Return the [X, Y] coordinate for the center point of the cell that contains the specified text.  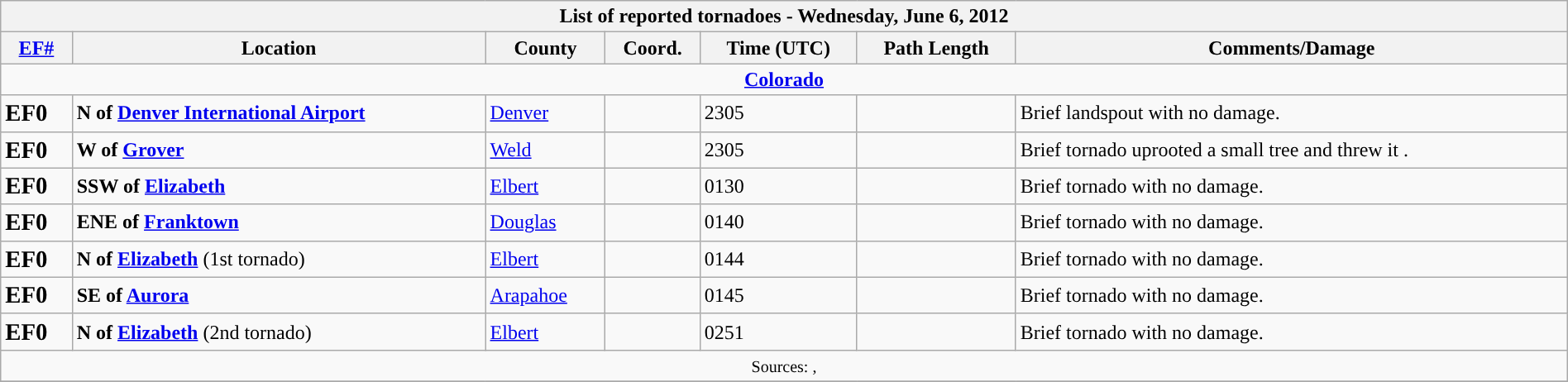
Comments/Damage [1292, 48]
0145 [778, 295]
Location [279, 48]
N of Elizabeth (1st tornado) [279, 259]
0144 [778, 259]
0130 [778, 186]
Douglas [546, 222]
Sources: , [784, 365]
Brief tornado uprooted a small tree and threw it . [1292, 150]
Denver [546, 113]
List of reported tornadoes - Wednesday, June 6, 2012 [784, 17]
W of Grover [279, 150]
County [546, 48]
N of Elizabeth (2nd tornado) [279, 332]
ENE of Franktown [279, 222]
N of Denver International Airport [279, 113]
EF# [36, 48]
Weld [546, 150]
Brief landspout with no damage. [1292, 113]
Path Length [936, 48]
Time (UTC) [778, 48]
Arapahoe [546, 295]
0140 [778, 222]
Coord. [653, 48]
0251 [778, 332]
SSW of Elizabeth [279, 186]
SE of Aurora [279, 295]
Colorado [784, 79]
